Search for the cell housing the specified text and yield its [x, y] center coordinate. 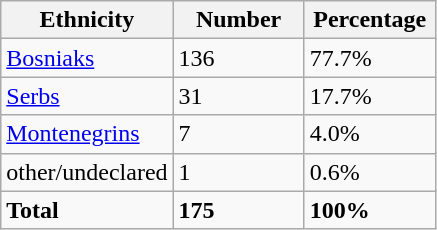
77.7% [370, 58]
0.6% [370, 172]
136 [238, 58]
Number [238, 20]
Ethnicity [87, 20]
Total [87, 210]
7 [238, 134]
Montenegrins [87, 134]
Serbs [87, 96]
17.7% [370, 96]
100% [370, 210]
Percentage [370, 20]
other/undeclared [87, 172]
4.0% [370, 134]
175 [238, 210]
31 [238, 96]
Bosniaks [87, 58]
1 [238, 172]
